Pinpoint the cell where the given text exists, returning its (X, Y) midpoint coordinate. 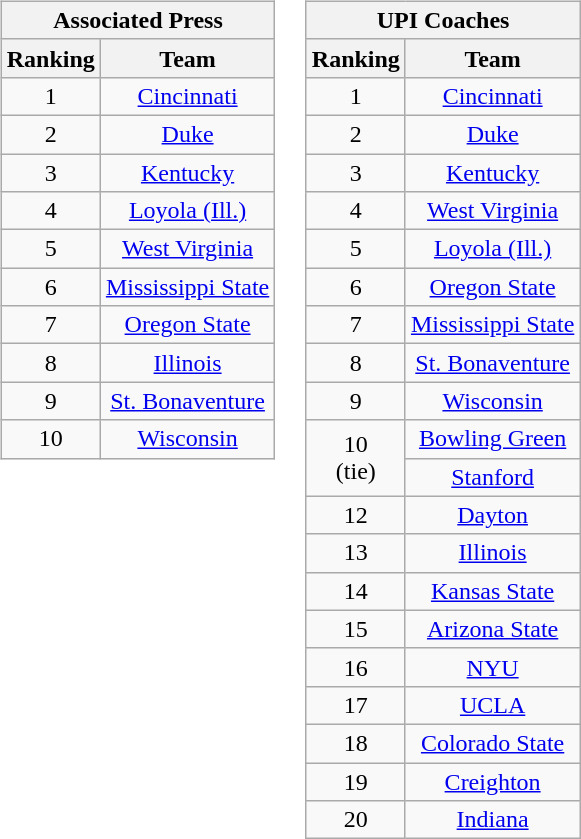
Stanford (492, 477)
13 (356, 553)
UPI Coaches (443, 20)
Bowling Green (492, 439)
10(tie) (356, 458)
Indiana (492, 820)
20 (356, 820)
10 (50, 439)
16 (356, 667)
15 (356, 629)
Colorado State (492, 743)
14 (356, 591)
Arizona State (492, 629)
Dayton (492, 515)
18 (356, 743)
Creighton (492, 781)
19 (356, 781)
17 (356, 705)
Kansas State (492, 591)
UCLA (492, 705)
NYU (492, 667)
12 (356, 515)
Associated Press (138, 20)
